Extract the (X, Y) coordinate from the center of the cell holding the provided text.  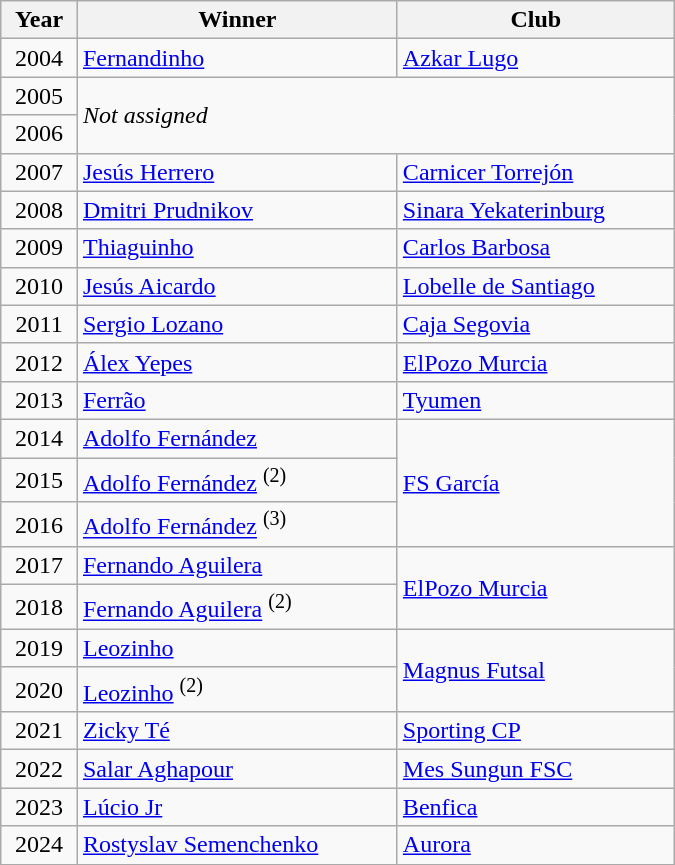
Azkar Lugo (536, 58)
2012 (40, 362)
Club (536, 20)
Aurora (536, 845)
Fernando Aguilera (237, 566)
Rostyslav Semenchenko (237, 845)
Adolfo Fernández (2) (237, 480)
2013 (40, 400)
2004 (40, 58)
Leozinho (2) (237, 690)
2019 (40, 648)
2018 (40, 608)
Fernando Aguilera (2) (237, 608)
Fernandinho (237, 58)
2021 (40, 731)
2015 (40, 480)
Carnicer Torrejón (536, 172)
Sergio Lozano (237, 324)
Sporting CP (536, 731)
2005 (40, 96)
Adolfo Fernández (3) (237, 524)
2020 (40, 690)
2022 (40, 769)
Jesús Herrero (237, 172)
FS García (536, 482)
Adolfo Fernández (237, 438)
2008 (40, 210)
Ferrão (237, 400)
2017 (40, 566)
2014 (40, 438)
2016 (40, 524)
Thiaguinho (237, 248)
Not assigned (376, 115)
Dmitri Prudnikov (237, 210)
Álex Yepes (237, 362)
Jesús Aicardo (237, 286)
Tyumen (536, 400)
Year (40, 20)
Salar Aghapour (237, 769)
2007 (40, 172)
Winner (237, 20)
Carlos Barbosa (536, 248)
Leozinho (237, 648)
2009 (40, 248)
Benfica (536, 807)
2023 (40, 807)
2024 (40, 845)
Zicky Té (237, 731)
Magnus Futsal (536, 670)
Mes Sungun FSC (536, 769)
Sinara Yekaterinburg (536, 210)
Caja Segovia (536, 324)
2006 (40, 134)
2010 (40, 286)
2011 (40, 324)
Lúcio Jr (237, 807)
Lobelle de Santiago (536, 286)
